Return (X, Y) of the center of cell containing provided text 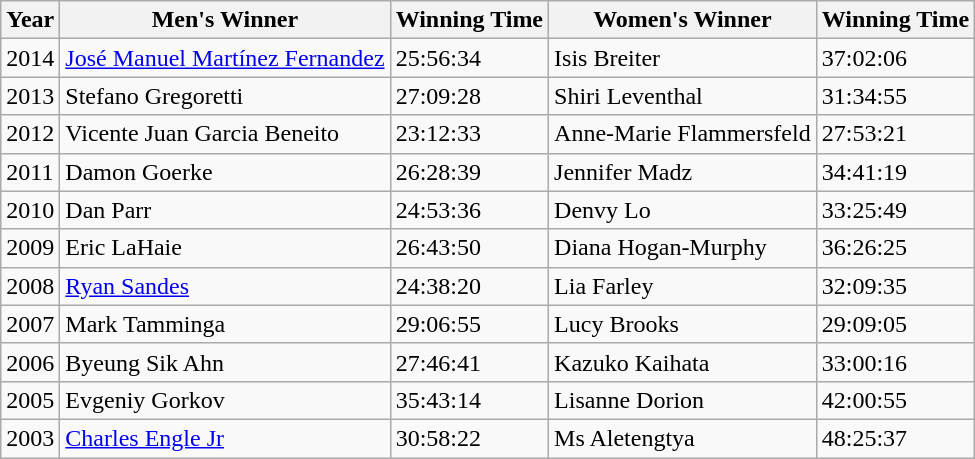
33:25:49 (895, 210)
2009 (30, 248)
Lia Farley (683, 286)
2013 (30, 96)
Mark Tamminga (225, 324)
2014 (30, 58)
27:09:28 (469, 96)
36:26:25 (895, 248)
24:53:36 (469, 210)
30:58:22 (469, 438)
2011 (30, 172)
Byeung Sik Ahn (225, 362)
Stefano Gregoretti (225, 96)
2003 (30, 438)
Kazuko Kaihata (683, 362)
2008 (30, 286)
Anne-Marie Flammersfeld (683, 134)
23:12:33 (469, 134)
2010 (30, 210)
Men's Winner (225, 20)
Women's Winner (683, 20)
31:34:55 (895, 96)
2012 (30, 134)
26:43:50 (469, 248)
25:56:34 (469, 58)
Jennifer Madz (683, 172)
Dan Parr (225, 210)
32:09:35 (895, 286)
29:09:05 (895, 324)
Vicente Juan Garcia Beneito (225, 134)
2006 (30, 362)
Ryan Sandes (225, 286)
Lisanne Dorion (683, 400)
Damon Goerke (225, 172)
27:46:41 (469, 362)
Charles Engle Jr (225, 438)
37:02:06 (895, 58)
48:25:37 (895, 438)
Diana Hogan-Murphy (683, 248)
Lucy Brooks (683, 324)
34:41:19 (895, 172)
Year (30, 20)
35:43:14 (469, 400)
Eric LaHaie (225, 248)
2007 (30, 324)
27:53:21 (895, 134)
José Manuel Martínez Fernandez (225, 58)
Evgeniy Gorkov (225, 400)
29:06:55 (469, 324)
42:00:55 (895, 400)
Denvy Lo (683, 210)
24:38:20 (469, 286)
Isis Breiter (683, 58)
Shiri Leventhal (683, 96)
2005 (30, 400)
33:00:16 (895, 362)
26:28:39 (469, 172)
Ms Aletengtya (683, 438)
